Extract the [X, Y] coordinate from the center of the cell holding the provided text.  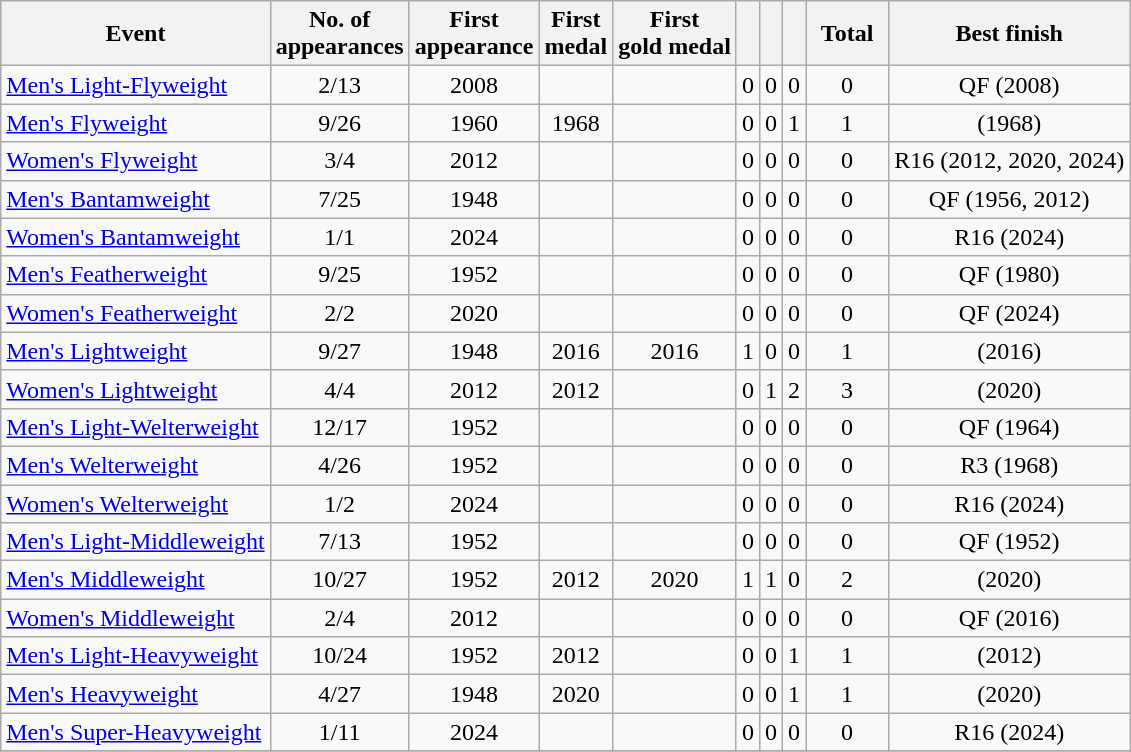
R3 (1968) [1010, 465]
QF (2008) [1010, 85]
1968 [576, 123]
Men's Super-Heavyweight [136, 732]
Women's Middleweight [136, 618]
(2016) [1010, 351]
QF (1952) [1010, 542]
QF (1964) [1010, 427]
10/27 [340, 580]
1960 [474, 123]
Men's Flyweight [136, 123]
3/4 [340, 161]
12/17 [340, 427]
9/25 [340, 275]
7/25 [340, 199]
4/27 [340, 694]
Men's Heavyweight [136, 694]
QF (2016) [1010, 618]
Best finish [1010, 34]
2/4 [340, 618]
Women's Lightweight [136, 389]
Women's Bantamweight [136, 237]
2/13 [340, 85]
9/26 [340, 123]
Men's Bantamweight [136, 199]
QF (2024) [1010, 313]
No. ofappearances [340, 34]
(2012) [1010, 656]
9/27 [340, 351]
7/13 [340, 542]
Women's Flyweight [136, 161]
Event [136, 34]
4/26 [340, 465]
2/2 [340, 313]
1/2 [340, 503]
Men's Middleweight [136, 580]
Men's Light-Welterweight [136, 427]
Men's Light-Heavyweight [136, 656]
Firstmedal [576, 34]
1/1 [340, 237]
Firstgold medal [675, 34]
2008 [474, 85]
QF (1980) [1010, 275]
Men's Welterweight [136, 465]
1/11 [340, 732]
Men's Lightweight [136, 351]
Firstappearance [474, 34]
4/4 [340, 389]
Women's Featherweight [136, 313]
R16 (2012, 2020, 2024) [1010, 161]
Women's Welterweight [136, 503]
QF (1956, 2012) [1010, 199]
Men's Light-Middleweight [136, 542]
Men's Featherweight [136, 275]
10/24 [340, 656]
Total [848, 34]
3 [848, 389]
(1968) [1010, 123]
Men's Light-Flyweight [136, 85]
